Return the [X, Y] coordinate for the center point of the cell that contains the specified text.  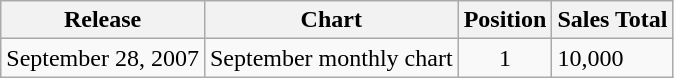
September 28, 2007 [103, 58]
10,000 [612, 58]
September monthly chart [331, 58]
Chart [331, 20]
Position [505, 20]
Release [103, 20]
1 [505, 58]
Sales Total [612, 20]
